From the cell containing the given text, extract its center point as [X, Y] coordinate. 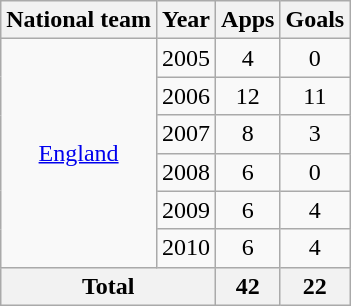
Goals [315, 20]
2009 [186, 210]
12 [248, 96]
42 [248, 286]
22 [315, 286]
2006 [186, 96]
Apps [248, 20]
National team [79, 20]
2005 [186, 58]
3 [315, 134]
8 [248, 134]
11 [315, 96]
2008 [186, 172]
2010 [186, 248]
2007 [186, 134]
England [79, 153]
Total [108, 286]
Year [186, 20]
